Scan for the cell matching the given text and deliver its [x, y] coordinate at center. 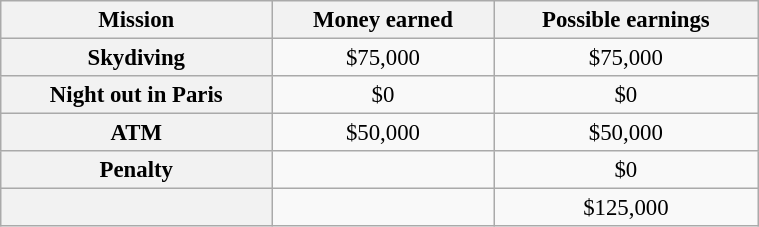
ATM [136, 133]
Night out in Paris [136, 95]
Skydiving [136, 57]
Penalty [136, 170]
Mission [136, 20]
$125,000 [626, 208]
Possible earnings [626, 20]
Money earned [383, 20]
